Find where the given text appears and provide that cell's center as [x, y] coordinate. 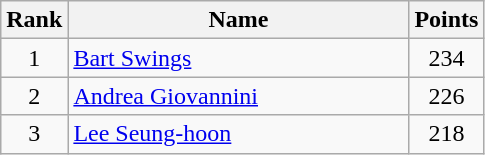
Name [238, 20]
234 [446, 58]
Bart Swings [238, 58]
218 [446, 134]
Points [446, 20]
Rank [34, 20]
226 [446, 96]
2 [34, 96]
Andrea Giovannini [238, 96]
3 [34, 134]
Lee Seung-hoon [238, 134]
1 [34, 58]
